Scan for the cell matching the given text and deliver its (x, y) coordinate at center. 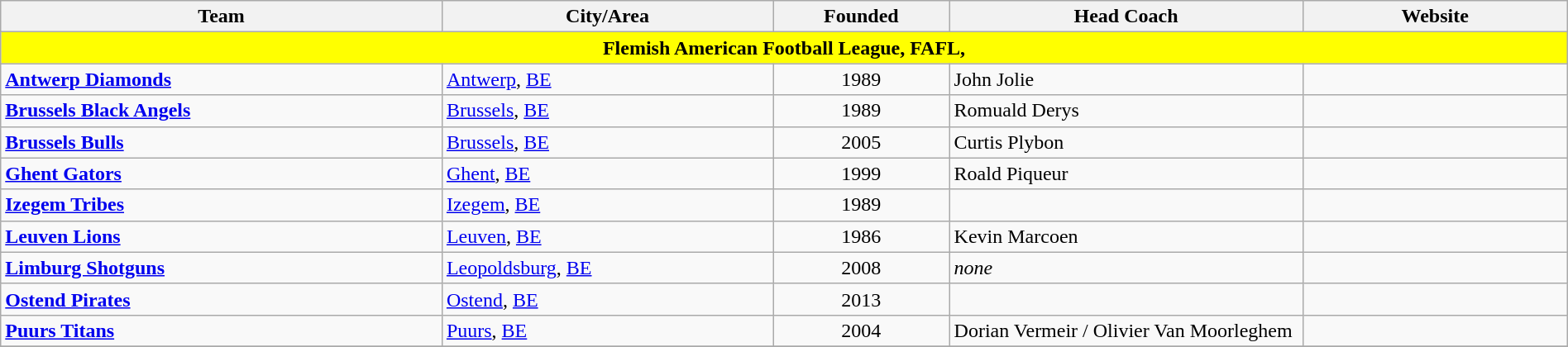
Ghent Gators (222, 173)
Romuald Derys (1126, 111)
1999 (862, 173)
Brussels Black Angels (222, 111)
Antwerp, BE (607, 79)
Leopoldsburg, BE (607, 268)
none (1126, 268)
Leuven, BE (607, 236)
Antwerp Diamonds (222, 79)
Izegem, BE (607, 205)
City/Area (607, 17)
John Jolie (1126, 79)
Brussels Bulls (222, 142)
1986 (862, 236)
Puurs Titans (222, 330)
Roald Piqueur (1126, 173)
Team (222, 17)
Ghent, BE (607, 173)
Kevin Marcoen (1126, 236)
Dorian Vermeir / Olivier Van Moorleghem (1126, 330)
Founded (862, 17)
Head Coach (1126, 17)
2013 (862, 299)
2005 (862, 142)
2004 (862, 330)
Puurs, BE (607, 330)
Izegem Tribes (222, 205)
Flemish American Football League, FAFL, (784, 48)
Ostend, BE (607, 299)
Ostend Pirates (222, 299)
Curtis Plybon (1126, 142)
Leuven Lions (222, 236)
2008 (862, 268)
Limburg Shotguns (222, 268)
Website (1435, 17)
